Provide the [x, y] coordinate of the cell's center where the given text is located.  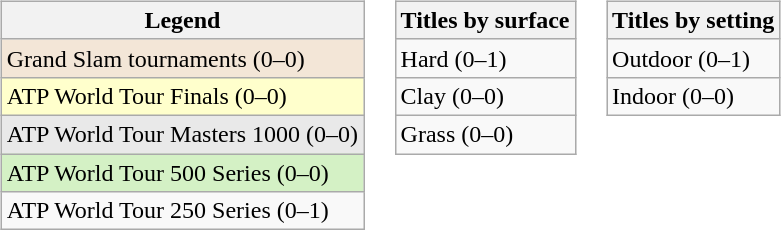
Indoor (0–0) [694, 96]
Clay (0–0) [485, 96]
ATP World Tour Masters 1000 (0–0) [182, 134]
Grass (0–0) [485, 134]
Outdoor (0–1) [694, 58]
Legend [182, 20]
ATP World Tour 250 Series (0–1) [182, 211]
Titles by surface [485, 20]
ATP World Tour 500 Series (0–0) [182, 173]
ATP World Tour Finals (0–0) [182, 96]
Hard (0–1) [485, 58]
Titles by setting [694, 20]
Grand Slam tournaments (0–0) [182, 58]
